Output the (x, y) coordinate of the center of the cell containing the given text.  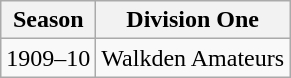
Division One (193, 20)
Walkden Amateurs (193, 58)
1909–10 (48, 58)
Season (48, 20)
